For the text-containing cell, return its midpoint in (X, Y) coordinate format. 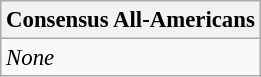
None (130, 58)
Consensus All-Americans (130, 20)
